Scan for the cell matching the given text and deliver its [X, Y] coordinate at center. 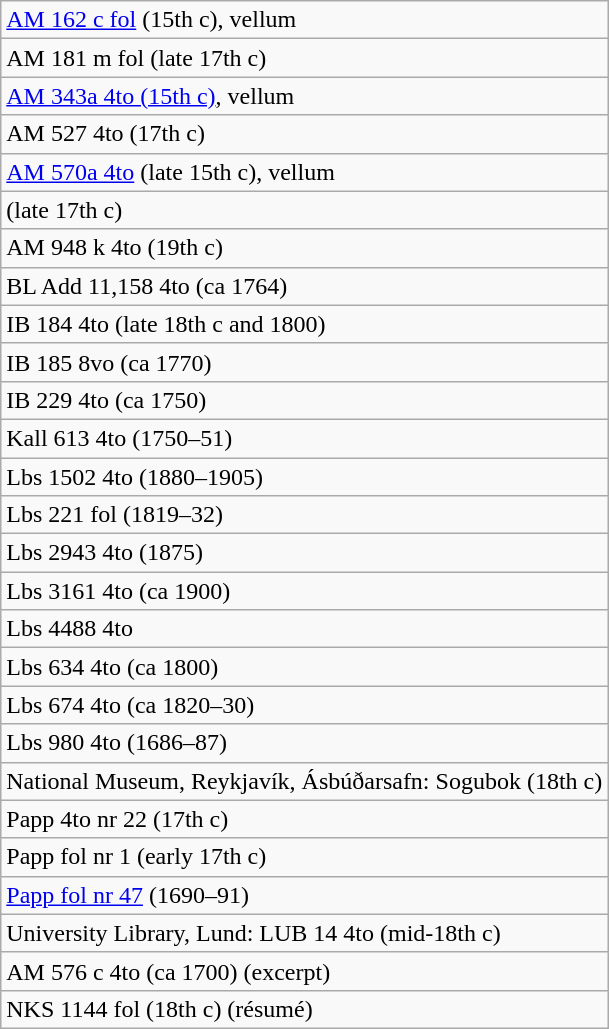
AM 162 c fol (15th c), vellum [304, 20]
Kall 613 4to (1750–51) [304, 438]
AM 948 k 4to (19th c) [304, 248]
Lbs 2943 4to (1875) [304, 553]
Lbs 221 fol (1819–32) [304, 515]
Papp fol nr 1 (early 17th c) [304, 857]
Lbs 1502 4to (1880–1905) [304, 477]
Lbs 4488 4to [304, 629]
Lbs 3161 4to (ca 1900) [304, 591]
Lbs 674 4to (ca 1820–30) [304, 705]
BL Add 11,158 4to (ca 1764) [304, 286]
AM 343a 4to (15th c), vellum [304, 96]
(late 17th c) [304, 210]
Lbs 634 4to (ca 1800) [304, 667]
Lbs 980 4to (1686–87) [304, 743]
National Museum, Reykjavík, Ásbúðarsafn: Sogubok (18th c) [304, 781]
AM 181 m fol (late 17th c) [304, 58]
AM 527 4to (17th c) [304, 134]
IB 185 8vo (ca 1770) [304, 362]
IB 229 4to (ca 1750) [304, 400]
University Library, Lund: LUB 14 4to (mid-18th c) [304, 933]
IB 184 4to (late 18th c and 1800) [304, 324]
Papp 4to nr 22 (17th c) [304, 819]
NKS 1144 fol (18th c) (résumé) [304, 1009]
Papp fol nr 47 (1690–91) [304, 895]
AM 576 c 4to (ca 1700) (excerpt) [304, 971]
AM 570a 4to (late 15th c), vellum [304, 172]
